Return [X, Y] of the center of cell containing provided text 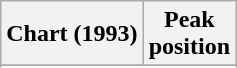
Peakposition [189, 34]
Chart (1993) [72, 34]
